Determine the (X, Y) coordinate at the center of the cell enclosing the given text.  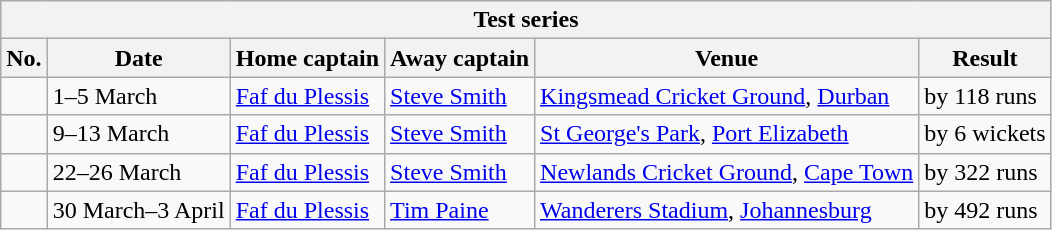
Date (138, 58)
Newlands Cricket Ground, Cape Town (727, 172)
22–26 March (138, 172)
Home captain (307, 58)
30 March–3 April (138, 210)
Test series (526, 20)
by 6 wickets (985, 134)
No. (24, 58)
St George's Park, Port Elizabeth (727, 134)
by 118 runs (985, 96)
Tim Paine (460, 210)
by 492 runs (985, 210)
1–5 March (138, 96)
Result (985, 58)
9–13 March (138, 134)
Venue (727, 58)
Wanderers Stadium, Johannesburg (727, 210)
Kingsmead Cricket Ground, Durban (727, 96)
Away captain (460, 58)
by 322 runs (985, 172)
